Return (x, y) of the center of cell containing provided text 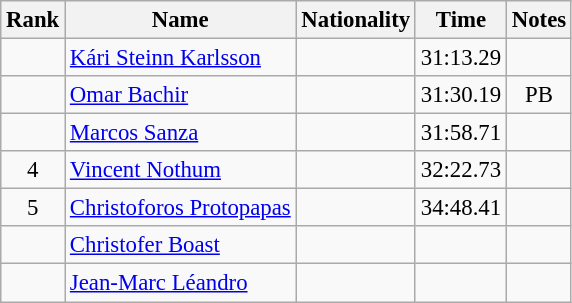
Name (180, 20)
Nationality (356, 20)
34:48.41 (460, 208)
Kári Steinn Karlsson (180, 58)
32:22.73 (460, 170)
Time (460, 20)
Jean-Marc Léandro (180, 283)
31:13.29 (460, 58)
PB (538, 95)
5 (33, 208)
Christofer Boast (180, 245)
Marcos Sanza (180, 133)
31:58.71 (460, 133)
Vincent Nothum (180, 170)
31:30.19 (460, 95)
Omar Bachir (180, 95)
Rank (33, 20)
Notes (538, 20)
4 (33, 170)
Christoforos Protopapas (180, 208)
